Scan for the cell matching the given text and deliver its [X, Y] coordinate at center. 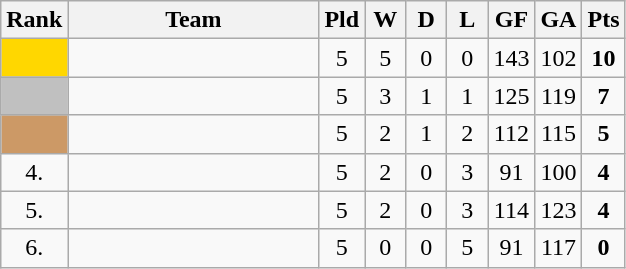
Pts [604, 20]
L [468, 20]
100 [558, 172]
5. [34, 210]
Rank [34, 20]
Team [194, 20]
4. [34, 172]
Pld [342, 20]
W [386, 20]
6. [34, 248]
143 [512, 58]
123 [558, 210]
117 [558, 248]
115 [558, 134]
125 [512, 96]
7 [604, 96]
102 [558, 58]
GA [558, 20]
10 [604, 58]
112 [512, 134]
D [426, 20]
119 [558, 96]
114 [512, 210]
GF [512, 20]
